Identify which cell holds the provided text, then report its [X, Y] central coordinate. 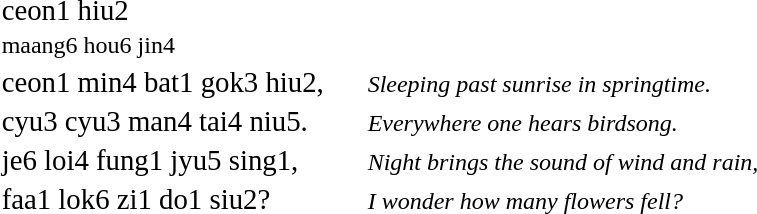
cyu3 cyu3 man4 tai4 niu5. [182, 122]
je6 loi4 fung1 jyu5 sing1, [182, 161]
ceon1 min4 bat1 gok3 hiu2, [182, 83]
